Pinpoint the cell where the given text exists, returning its (x, y) midpoint coordinate. 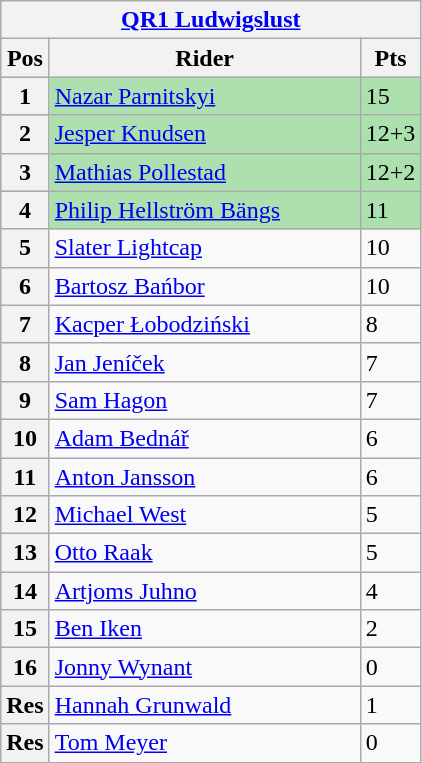
Anton Jansson (204, 477)
Jesper Knudsen (204, 134)
QR1 Ludwigslust (211, 20)
Bartosz Bańbor (204, 286)
13 (25, 553)
12+3 (390, 134)
Rider (204, 58)
Pos (25, 58)
16 (25, 667)
Michael West (204, 515)
Philip Hellström Bängs (204, 210)
Slater Lightcap (204, 248)
Mathias Pollestad (204, 172)
12 (25, 515)
Ben Iken (204, 629)
Nazar Parnitskyi (204, 96)
Artjoms Juhno (204, 591)
9 (25, 400)
Hannah Grunwald (204, 705)
Adam Bednář (204, 438)
Otto Raak (204, 553)
Sam Hagon (204, 400)
3 (25, 172)
Tom Meyer (204, 743)
Jan Jeníček (204, 362)
Pts (390, 58)
12+2 (390, 172)
Jonny Wynant (204, 667)
14 (25, 591)
Kacper Łobodziński (204, 324)
